For the text-containing cell, return its midpoint in [x, y] coordinate format. 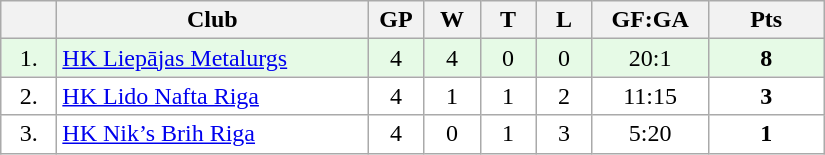
HK Nik’s Brih Riga [212, 134]
HK Lido Nafta Riga [212, 96]
Club [212, 20]
GF:GA [650, 20]
2 [564, 96]
GP [396, 20]
1. [29, 58]
8 [766, 58]
W [452, 20]
T [508, 20]
2. [29, 96]
L [564, 20]
11:15 [650, 96]
Pts [766, 20]
HK Liepājas Metalurgs [212, 58]
5:20 [650, 134]
3. [29, 134]
20:1 [650, 58]
